For the text-containing cell, return its midpoint in [X, Y] coordinate format. 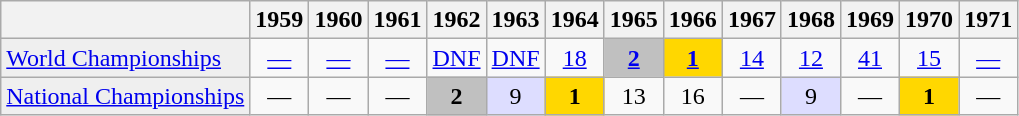
1963 [516, 20]
World Championships [126, 58]
13 [634, 96]
1960 [338, 20]
1959 [280, 20]
National Championships [126, 96]
1971 [988, 20]
1965 [634, 20]
1966 [692, 20]
1964 [574, 20]
1961 [398, 20]
1970 [930, 20]
12 [810, 58]
15 [930, 58]
18 [574, 58]
1962 [456, 20]
1967 [752, 20]
16 [692, 96]
1969 [870, 20]
41 [870, 58]
1968 [810, 20]
14 [752, 58]
